For the text-containing cell, return its midpoint in (X, Y) coordinate format. 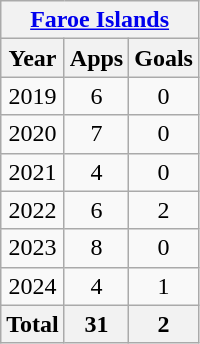
2021 (33, 172)
2024 (33, 286)
Faroe Islands (100, 20)
Total (33, 324)
Year (33, 58)
2023 (33, 248)
8 (96, 248)
Apps (96, 58)
Goals (164, 58)
2019 (33, 96)
7 (96, 134)
2022 (33, 210)
31 (96, 324)
1 (164, 286)
2020 (33, 134)
